Return the (x, y) coordinate for the center point of the cell that contains the specified text.  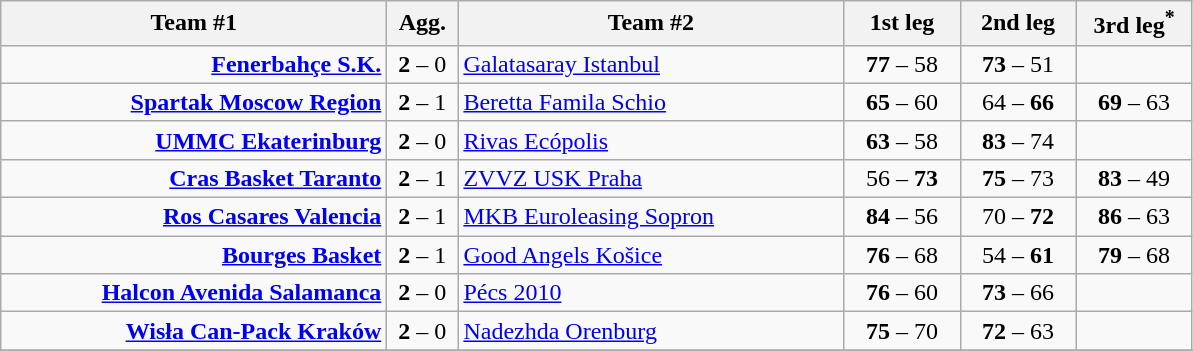
63 – 58 (902, 140)
56 – 73 (902, 178)
Galatasaray Istanbul (651, 64)
Agg. (422, 24)
MKB Euroleasing Sopron (651, 217)
Ros Casares Valencia (194, 217)
Rivas Ecópolis (651, 140)
75 – 70 (902, 331)
69 – 63 (1134, 102)
Wisła Can-Pack Kraków (194, 331)
83 – 74 (1018, 140)
Team #2 (651, 24)
84 – 56 (902, 217)
Good Angels Košice (651, 255)
ZVVZ USK Praha (651, 178)
Nadezhda Orenburg (651, 331)
70 – 72 (1018, 217)
2nd leg (1018, 24)
73 – 51 (1018, 64)
72 – 63 (1018, 331)
3rd leg* (1134, 24)
54 – 61 (1018, 255)
79 – 68 (1134, 255)
75 – 73 (1018, 178)
73 – 66 (1018, 293)
76 – 60 (902, 293)
77 – 58 (902, 64)
Pécs 2010 (651, 293)
Beretta Famila Schio (651, 102)
83 – 49 (1134, 178)
Fenerbahçe S.K. (194, 64)
Bourges Basket (194, 255)
86 – 63 (1134, 217)
Cras Basket Taranto (194, 178)
76 – 68 (902, 255)
Spartak Moscow Region (194, 102)
1st leg (902, 24)
64 – 66 (1018, 102)
65 – 60 (902, 102)
Halcon Avenida Salamanca (194, 293)
Team #1 (194, 24)
UMMC Ekaterinburg (194, 140)
